Locate the cell with the specified text and output its [X, Y] center coordinate. 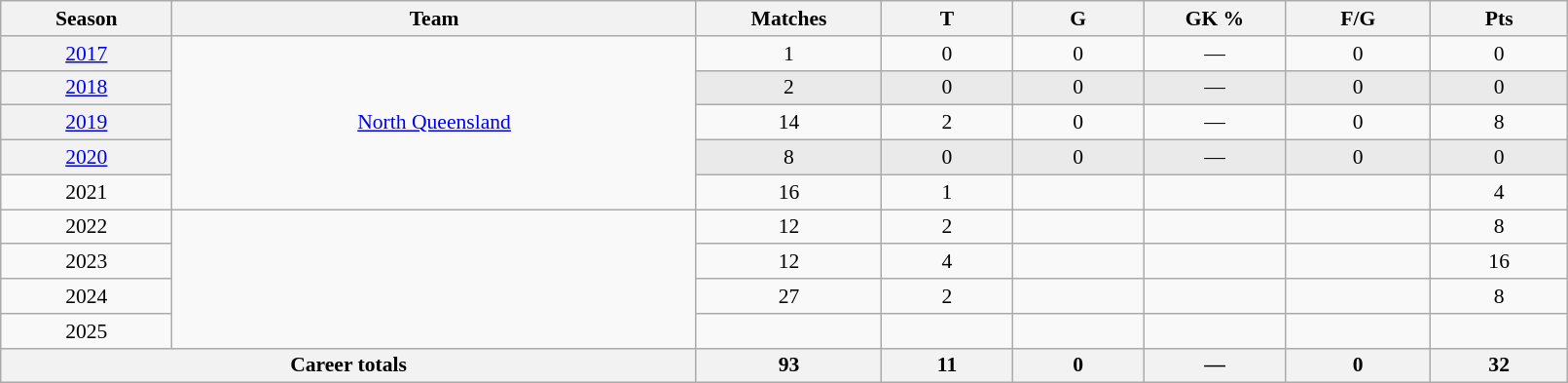
T [948, 19]
93 [788, 365]
2017 [87, 54]
Pts [1499, 19]
2021 [87, 192]
Team [434, 19]
11 [948, 365]
14 [788, 123]
2018 [87, 88]
2025 [87, 331]
F/G [1358, 19]
2024 [87, 296]
Season [87, 19]
Career totals [348, 365]
Matches [788, 19]
GK % [1215, 19]
2020 [87, 158]
27 [788, 296]
2022 [87, 227]
North Queensland [434, 123]
32 [1499, 365]
G [1078, 19]
2023 [87, 262]
2019 [87, 123]
